Scan for the cell matching the given text and deliver its (X, Y) coordinate at center. 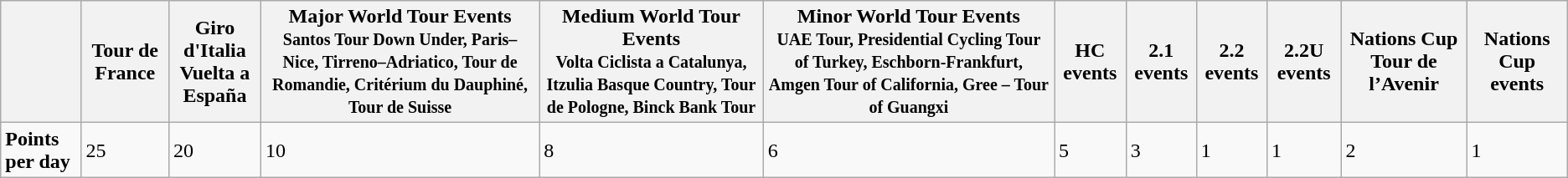
Minor World Tour Events UAE Tour, Presidential Cycling Tour of Turkey, Eschborn-Frankfurt, Amgen Tour of California, Gree – Tour of Guangxi (908, 62)
2.2U events (1303, 62)
25 (126, 150)
10 (400, 150)
2.1 events (1161, 62)
Giro d'Italia Vuelta a España (215, 62)
20 (215, 150)
Tour de France (126, 62)
2.2 events (1231, 62)
HC events (1091, 62)
Points per day (41, 150)
6 (908, 150)
Nations Cup events (1517, 62)
8 (652, 150)
Major World Tour Events Santos Tour Down Under, Paris–Nice, Tirreno–Adriatico, Tour de Romandie, Critérium du Dauphiné, Tour de Suisse (400, 62)
3 (1161, 150)
2 (1404, 150)
Medium World Tour Events Volta Ciclista a Catalunya, Itzulia Basque Country, Tour de Pologne, Binck Bank Tour (652, 62)
5 (1091, 150)
Nations Cup Tour de l’Avenir (1404, 62)
